Capture the cell that displays the provided text and extract its [x, y] central coordinate. 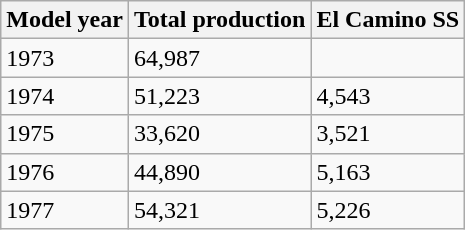
5,226 [388, 210]
1973 [65, 58]
33,620 [219, 134]
3,521 [388, 134]
44,890 [219, 172]
1976 [65, 172]
1977 [65, 210]
1975 [65, 134]
5,163 [388, 172]
54,321 [219, 210]
51,223 [219, 96]
Model year [65, 20]
1974 [65, 96]
4,543 [388, 96]
El Camino SS [388, 20]
Total production [219, 20]
64,987 [219, 58]
